Provide the (x, y) coordinate of the cell's center where the given text is located.  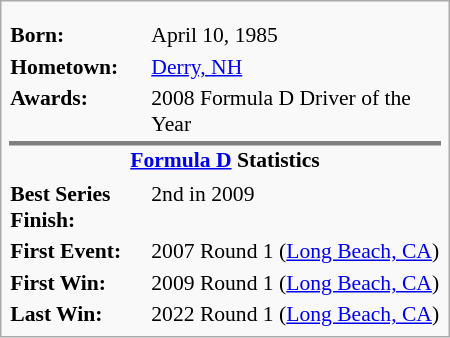
2022 Round 1 (Long Beach, CA) (296, 314)
2009 Round 1 (Long Beach, CA) (296, 282)
2007 Round 1 (Long Beach, CA) (296, 251)
Last Win: (78, 314)
Awards: (78, 111)
First Event: (78, 251)
2008 Formula D Driver of the Year (296, 111)
Best Series Finish: (78, 207)
Hometown: (78, 66)
2nd in 2009 (296, 207)
April 10, 1985 (296, 35)
Derry, NH (296, 66)
First Win: (78, 282)
Formula D Statistics (225, 158)
Born: (78, 35)
